Pinpoint the cell where the given text exists, returning its [x, y] midpoint coordinate. 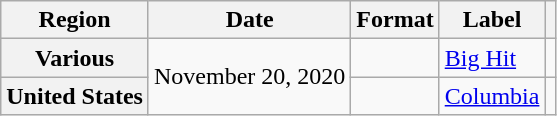
Date [249, 20]
Various [75, 58]
Big Hit [492, 58]
Label [492, 20]
United States [75, 96]
November 20, 2020 [249, 77]
Format [395, 20]
Columbia [492, 96]
Region [75, 20]
